Extract the (X, Y) coordinate from the center of the cell holding the provided text.  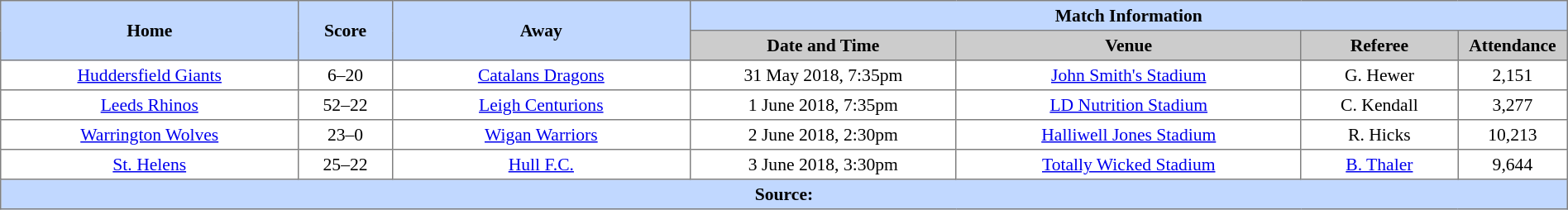
3 June 2018, 3:30pm (823, 165)
52–22 (346, 105)
Wigan Warriors (541, 135)
25–22 (346, 165)
10,213 (1513, 135)
Date and Time (823, 45)
St. Helens (150, 165)
2 June 2018, 2:30pm (823, 135)
R. Hicks (1379, 135)
Referee (1379, 45)
G. Hewer (1379, 75)
1 June 2018, 7:35pm (823, 105)
Catalans Dragons (541, 75)
John Smith's Stadium (1128, 75)
Match Information (1128, 16)
31 May 2018, 7:35pm (823, 75)
Away (541, 31)
Home (150, 31)
Huddersfield Giants (150, 75)
Leeds Rhinos (150, 105)
Source: (784, 194)
C. Kendall (1379, 105)
Hull F.C. (541, 165)
Totally Wicked Stadium (1128, 165)
6–20 (346, 75)
Venue (1128, 45)
Score (346, 31)
Attendance (1513, 45)
9,644 (1513, 165)
Leigh Centurions (541, 105)
3,277 (1513, 105)
B. Thaler (1379, 165)
23–0 (346, 135)
Halliwell Jones Stadium (1128, 135)
2,151 (1513, 75)
Warrington Wolves (150, 135)
LD Nutrition Stadium (1128, 105)
